Search for the cell housing the specified text and yield its [X, Y] center coordinate. 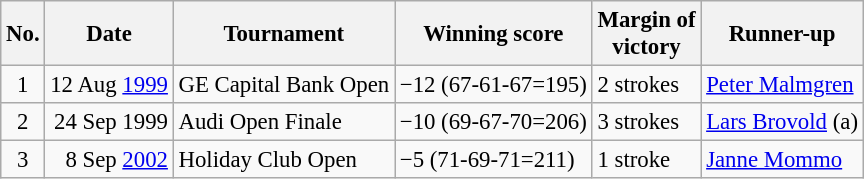
24 Sep 1999 [109, 122]
−10 (69-67-70=206) [493, 122]
Audi Open Finale [284, 122]
Holiday Club Open [284, 160]
Date [109, 34]
Peter Malmgren [782, 85]
1 stroke [646, 160]
Margin ofvictory [646, 34]
GE Capital Bank Open [284, 85]
2 [23, 122]
−5 (71-69-71=211) [493, 160]
3 strokes [646, 122]
8 Sep 2002 [109, 160]
1 [23, 85]
12 Aug 1999 [109, 85]
Janne Mommo [782, 160]
3 [23, 160]
Lars Brovold (a) [782, 122]
Tournament [284, 34]
Runner-up [782, 34]
No. [23, 34]
−12 (67-61-67=195) [493, 85]
Winning score [493, 34]
2 strokes [646, 85]
